Pinpoint the cell where the given text exists, returning its [x, y] midpoint coordinate. 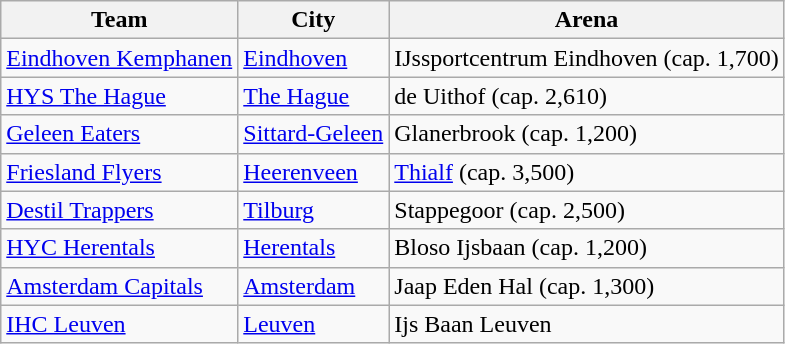
Bloso Ijsbaan (cap. 1,200) [587, 248]
HYC Herentals [120, 248]
Amsterdam [314, 286]
Amsterdam Capitals [120, 286]
Jaap Eden Hal (cap. 1,300) [587, 286]
Eindhoven Kemphanen [120, 58]
Stappegoor (cap. 2,500) [587, 210]
City [314, 20]
Ijs Baan Leuven [587, 324]
Leuven [314, 324]
Sittard-Geleen [314, 134]
The Hague [314, 96]
de Uithof (cap. 2,610) [587, 96]
HYS The Hague [120, 96]
Destil Trappers [120, 210]
Heerenveen [314, 172]
Glanerbrook (cap. 1,200) [587, 134]
Herentals [314, 248]
Eindhoven [314, 58]
IJssportcentrum Eindhoven (cap. 1,700) [587, 58]
IHC Leuven [120, 324]
Geleen Eaters [120, 134]
Team [120, 20]
Thialf (cap. 3,500) [587, 172]
Tilburg [314, 210]
Arena [587, 20]
Friesland Flyers [120, 172]
